Capture the cell that displays the provided text and extract its (x, y) central coordinate. 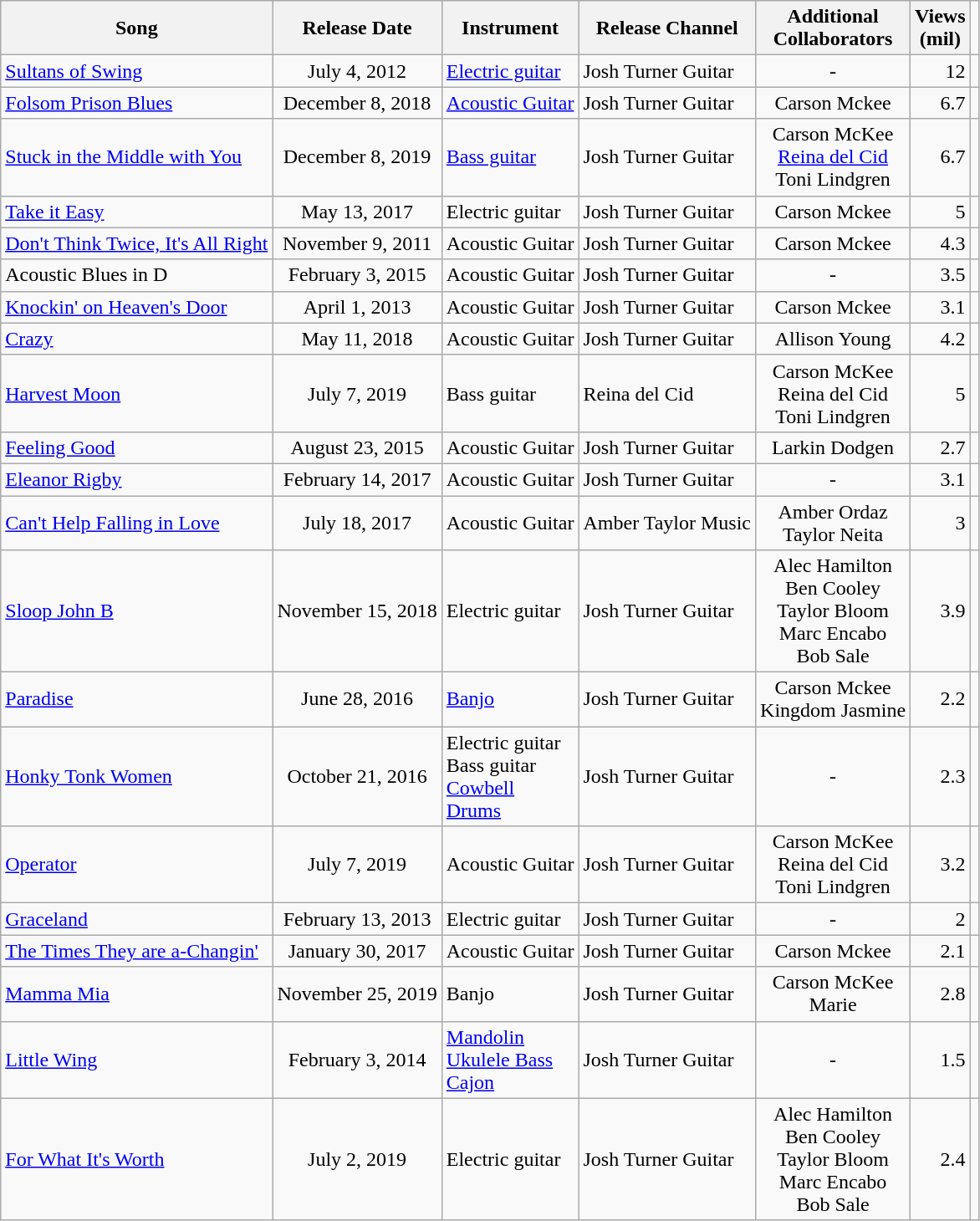
12 (941, 71)
July 2, 2019 (357, 1159)
Can't Help Falling in Love (137, 522)
Acoustic Blues in D (137, 275)
Song (137, 28)
Folsom Prison Blues (137, 103)
July 18, 2017 (357, 522)
Honky Tonk Women (137, 776)
February 3, 2015 (357, 275)
July 4, 2012 (357, 71)
April 1, 2013 (357, 307)
Release Channel (667, 28)
Paradise (137, 699)
2.2 (941, 699)
Feeling Good (137, 447)
February 14, 2017 (357, 479)
November 25, 2019 (357, 994)
Release Date (357, 28)
2.1 (941, 951)
Eleanor Rigby (137, 479)
Harvest Moon (137, 393)
4.2 (941, 339)
Amber Taylor Music (667, 522)
3.5 (941, 275)
October 21, 2016 (357, 776)
3.2 (941, 865)
Instrument (510, 28)
May 13, 2017 (357, 212)
2.4 (941, 1159)
Views(mil) (941, 28)
Allison Young (833, 339)
Little Wing (137, 1060)
February 3, 2014 (357, 1060)
Electric guitarBass guitarCowbellDrums (510, 776)
Crazy (137, 339)
Mamma Mia (137, 994)
For What It's Worth (137, 1159)
Sultans of Swing (137, 71)
June 28, 2016 (357, 699)
AdditionalCollaborators (833, 28)
Carson MckeeKingdom Jasmine (833, 699)
May 11, 2018 (357, 339)
December 8, 2019 (357, 157)
2.8 (941, 994)
December 8, 2018 (357, 103)
Stuck in the Middle with You (137, 157)
2.7 (941, 447)
January 30, 2017 (357, 951)
Reina del Cid (667, 393)
Don't Think Twice, It's All Right (137, 243)
Amber OrdazTaylor Neita (833, 522)
Sloop John B (137, 611)
Carson McKeeMarie (833, 994)
November 9, 2011 (357, 243)
Operator (137, 865)
2.3 (941, 776)
2 (941, 919)
The Times They are a-Changin' (137, 951)
Graceland (137, 919)
November 15, 2018 (357, 611)
Larkin Dodgen (833, 447)
Knockin' on Heaven's Door (137, 307)
4.3 (941, 243)
3.9 (941, 611)
1.5 (941, 1060)
August 23, 2015 (357, 447)
3 (941, 522)
Take it Easy (137, 212)
Mandolin Ukulele BassCajon (510, 1060)
February 13, 2013 (357, 919)
